Identify which cell holds the provided text, then report its (X, Y) central coordinate. 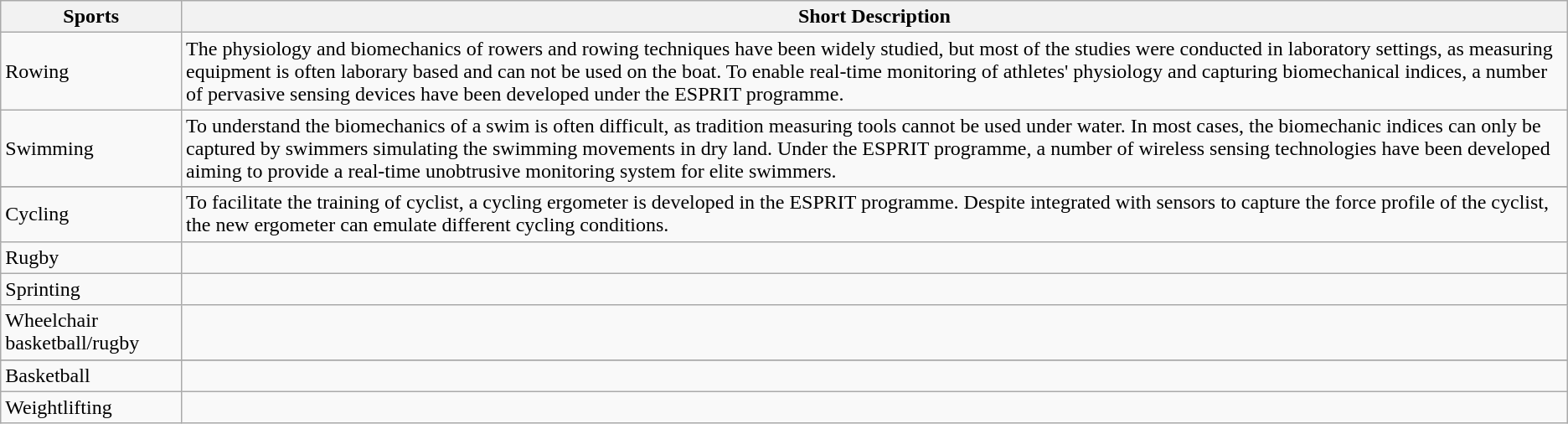
Rowing (91, 71)
Basketball (91, 375)
Rugby (91, 257)
Cycling (91, 215)
Weightlifting (91, 407)
Swimming (91, 148)
Wheelchair basketball/rugby (91, 332)
Sports (91, 17)
Short Description (874, 17)
Sprinting (91, 289)
